Extract the [x, y] coordinate from the center of the cell holding the provided text.  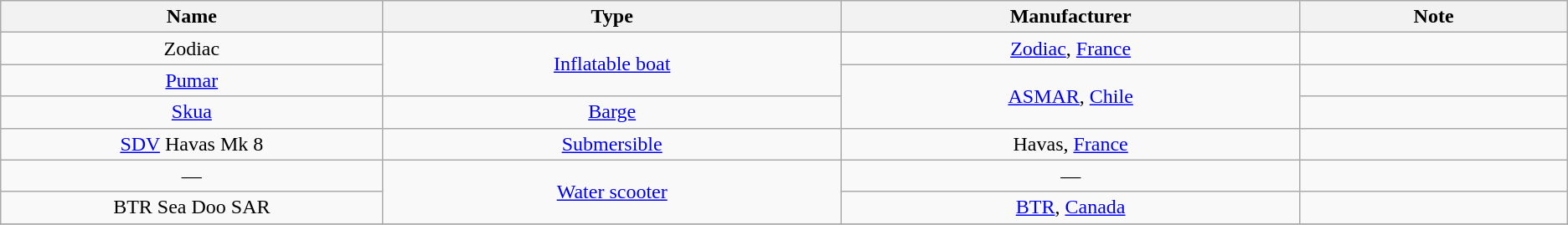
Type [611, 17]
BTR Sea Doo SAR [192, 207]
Note [1434, 17]
Manufacturer [1070, 17]
Pumar [192, 80]
Inflatable boat [611, 64]
Skua [192, 112]
ASMAR, Chile [1070, 96]
Zodiac [192, 49]
Water scooter [611, 192]
Name [192, 17]
Zodiac, France [1070, 49]
BTR, Canada [1070, 207]
SDV Havas Mk 8 [192, 144]
Havas, France [1070, 144]
Barge [611, 112]
Submersible [611, 144]
